Output the [x, y] coordinate of the center of the cell containing the given text.  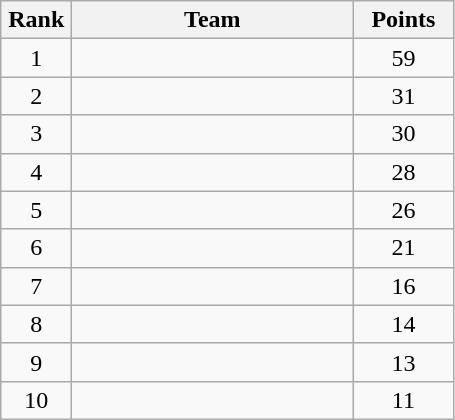
8 [36, 324]
10 [36, 400]
11 [404, 400]
13 [404, 362]
21 [404, 248]
6 [36, 248]
Rank [36, 20]
26 [404, 210]
4 [36, 172]
7 [36, 286]
1 [36, 58]
31 [404, 96]
2 [36, 96]
5 [36, 210]
28 [404, 172]
59 [404, 58]
3 [36, 134]
14 [404, 324]
30 [404, 134]
Points [404, 20]
Team [212, 20]
16 [404, 286]
9 [36, 362]
